Detect which cell encompasses the target text, then output its [X, Y] center coordinate. 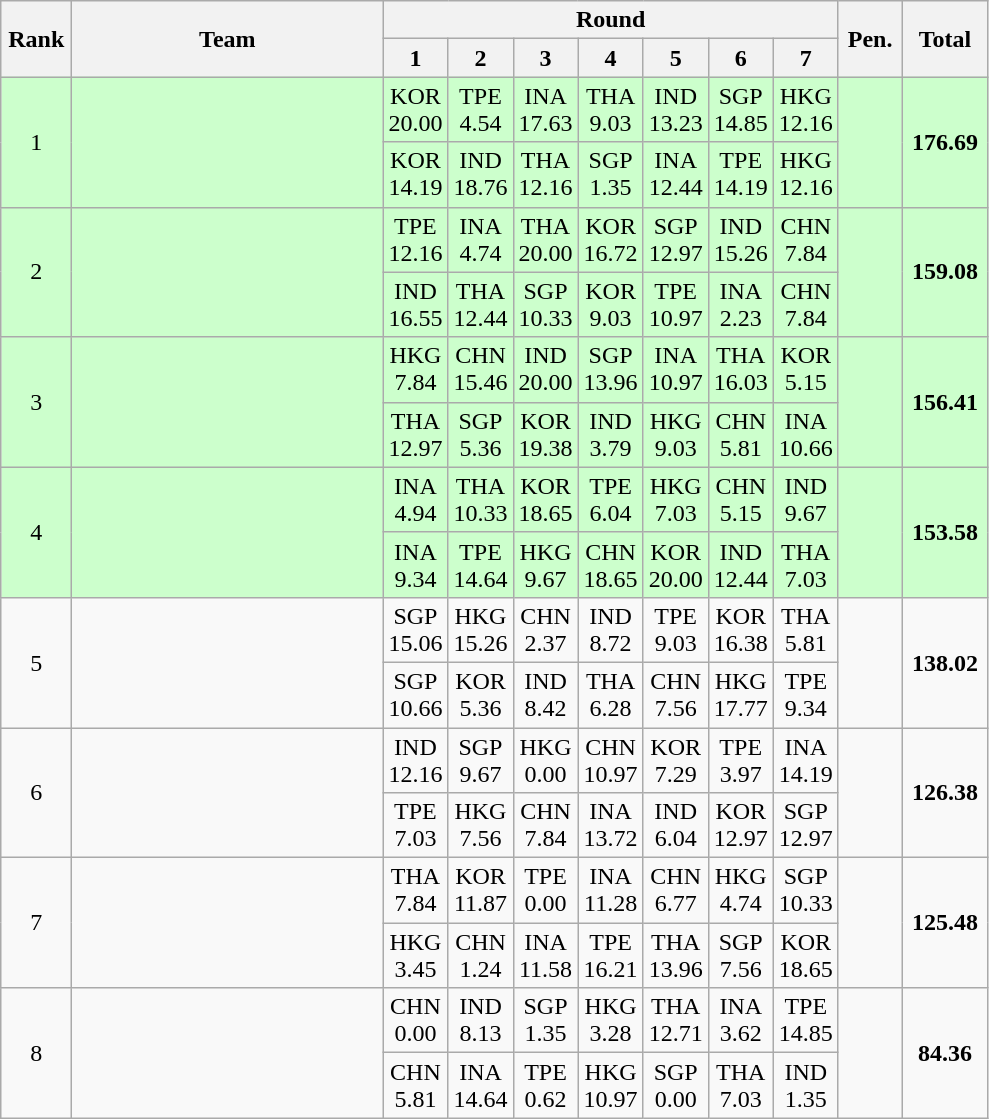
SGP14.85 [740, 110]
INA10.97 [676, 370]
TPE9.34 [806, 694]
CHN5.15 [740, 500]
SGP5.36 [480, 434]
KOR9.03 [610, 304]
TPE3.97 [740, 760]
INA11.58 [546, 956]
138.02 [945, 662]
IND8.72 [610, 630]
156.41 [945, 402]
THA12.16 [546, 174]
SGP15.06 [416, 630]
TPE12.16 [416, 240]
THA16.03 [740, 370]
TPE0.00 [546, 890]
INA2.23 [740, 304]
IND8.13 [480, 1020]
Team [228, 39]
THA5.81 [806, 630]
IND12.44 [740, 564]
HKG0.00 [546, 760]
CHN0.00 [416, 1020]
HKG7.84 [416, 370]
IND3.79 [610, 434]
CHN7.56 [676, 694]
KOR7.29 [676, 760]
KOR16.38 [740, 630]
INA11.28 [610, 890]
TPE14.85 [806, 1020]
Rank [36, 39]
IND8.42 [546, 694]
THA9.03 [610, 110]
INA3.62 [740, 1020]
176.69 [945, 142]
TPE7.03 [416, 826]
INA17.63 [546, 110]
IND1.35 [806, 1086]
THA20.00 [546, 240]
IND13.23 [676, 110]
TPE4.54 [480, 110]
Round [610, 20]
IND6.04 [676, 826]
INA14.19 [806, 760]
SGP10.66 [416, 694]
SGP0.00 [676, 1086]
153.58 [945, 532]
KOR5.36 [480, 694]
84.36 [945, 1053]
CHN18.65 [610, 564]
KOR19.38 [546, 434]
THA12.71 [676, 1020]
8 [36, 1053]
THA6.28 [610, 694]
INA4.94 [416, 500]
HKG3.28 [610, 1020]
TPE14.19 [740, 174]
CHN2.37 [546, 630]
THA7.84 [416, 890]
CHN10.97 [610, 760]
KOR16.72 [610, 240]
CHN15.46 [480, 370]
HKG10.97 [610, 1086]
Total [945, 39]
INA13.72 [610, 826]
159.08 [945, 272]
KOR12.97 [740, 826]
TPE14.64 [480, 564]
INA14.64 [480, 1086]
IND16.55 [416, 304]
HKG9.03 [676, 434]
Pen. [870, 39]
KOR14.19 [416, 174]
THA10.33 [480, 500]
INA4.74 [480, 240]
THA13.96 [676, 956]
IND15.26 [740, 240]
TPE0.62 [546, 1086]
IND9.67 [806, 500]
SGP13.96 [610, 370]
SGP9.67 [480, 760]
INA10.66 [806, 434]
TPE10.97 [676, 304]
HKG9.67 [546, 564]
HKG7.03 [676, 500]
HKG3.45 [416, 956]
HKG15.26 [480, 630]
INA12.44 [676, 174]
TPE9.03 [676, 630]
THA12.97 [416, 434]
125.48 [945, 923]
TPE16.21 [610, 956]
THA12.44 [480, 304]
IND20.00 [546, 370]
IND18.76 [480, 174]
HKG7.56 [480, 826]
TPE6.04 [610, 500]
HKG17.77 [740, 694]
INA9.34 [416, 564]
SGP7.56 [740, 956]
KOR11.87 [480, 890]
CHN6.77 [676, 890]
KOR5.15 [806, 370]
CHN1.24 [480, 956]
HKG4.74 [740, 890]
IND12.16 [416, 760]
126.38 [945, 793]
